Provide the [x, y] coordinate of the cell's center where the given text is located.  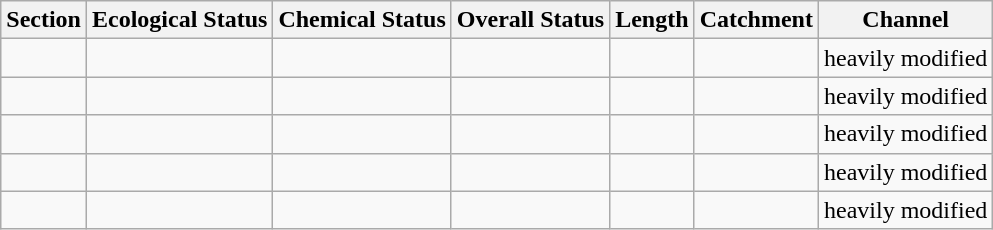
Chemical Status [362, 20]
Overall Status [530, 20]
Channel [905, 20]
Catchment [756, 20]
Section [44, 20]
Length [652, 20]
Ecological Status [179, 20]
